Locate the cell with the specified text and output its (X, Y) center coordinate. 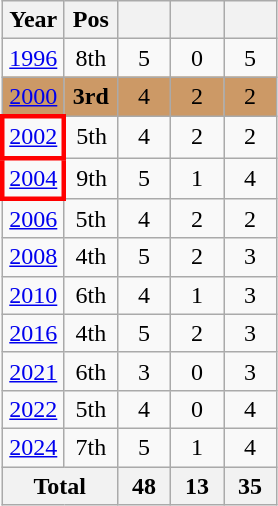
2002 (33, 136)
2006 (33, 219)
2004 (33, 178)
Year (33, 20)
2016 (33, 333)
2021 (33, 371)
2008 (33, 257)
2010 (33, 295)
9th (90, 178)
7th (90, 447)
8th (90, 58)
2022 (33, 409)
Total (60, 485)
1996 (33, 58)
13 (196, 485)
48 (144, 485)
35 (250, 485)
2024 (33, 447)
2000 (33, 97)
Pos (90, 20)
3rd (90, 97)
